Find where the given text appears and provide that cell's center as (X, Y) coordinate. 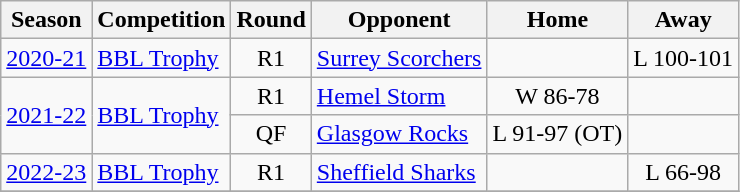
Round (271, 20)
L 100-101 (684, 58)
Home (558, 20)
L 91-97 (OT) (558, 134)
Hemel Storm (399, 96)
Opponent (399, 20)
QF (271, 134)
W 86-78 (558, 96)
Glasgow Rocks (399, 134)
2022-23 (46, 172)
Away (684, 20)
Sheffield Sharks (399, 172)
Surrey Scorchers (399, 58)
2020-21 (46, 58)
Season (46, 20)
2021-22 (46, 115)
L 66-98 (684, 172)
Competition (162, 20)
